Determine the (x, y) coordinate at the center of the cell enclosing the given text.  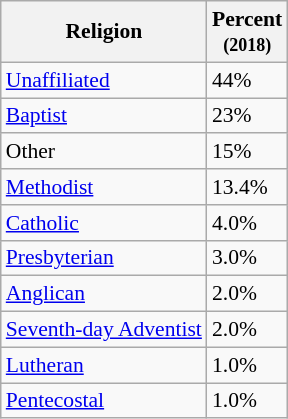
3.0% (247, 258)
Anglican (104, 294)
Baptist (104, 116)
Methodist (104, 187)
Percent(2018) (247, 32)
Unaffiliated (104, 80)
Pentecostal (104, 401)
44% (247, 80)
Religion (104, 32)
Other (104, 152)
Presbyterian (104, 258)
4.0% (247, 223)
13.4% (247, 187)
Lutheran (104, 365)
Seventh-day Adventist (104, 330)
15% (247, 152)
Catholic (104, 223)
23% (247, 116)
